Search for the cell housing the specified text and yield its [x, y] center coordinate. 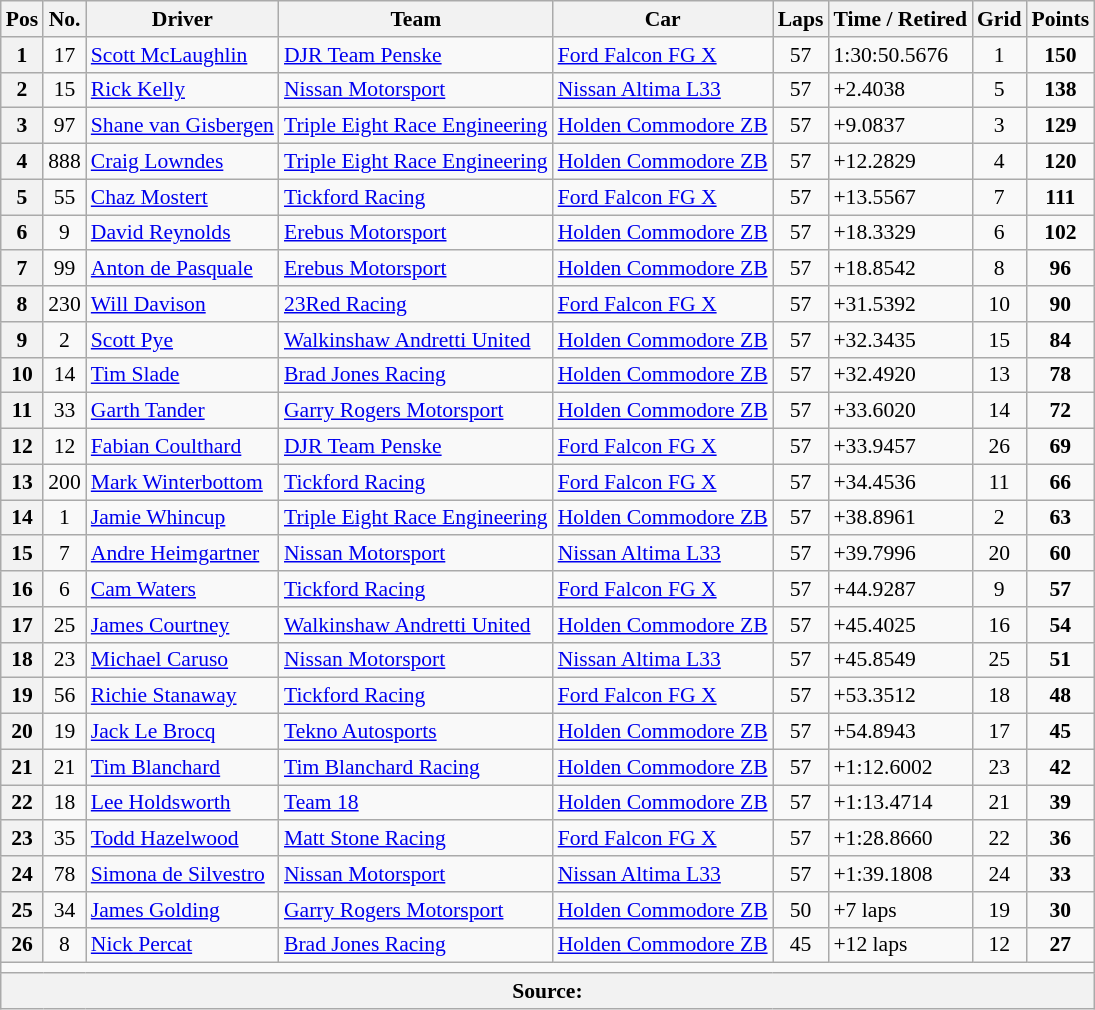
Driver [182, 19]
+12 laps [900, 945]
200 [64, 482]
39 [1061, 803]
48 [1061, 696]
Nick Percat [182, 945]
Tim Slade [182, 375]
30 [1061, 910]
+31.5392 [900, 304]
+1:39.1808 [900, 874]
36 [1061, 839]
Team [416, 19]
55 [64, 197]
35 [64, 839]
56 [64, 696]
72 [1061, 411]
+32.3435 [900, 340]
+12.2829 [900, 162]
90 [1061, 304]
Michael Caruso [182, 660]
Lee Holdsworth [182, 803]
84 [1061, 340]
Source: [548, 991]
+1:28.8660 [900, 839]
Laps [801, 19]
No. [64, 19]
+54.8943 [900, 732]
27 [1061, 945]
+44.9287 [900, 589]
66 [1061, 482]
+1:13.4714 [900, 803]
Fabian Coulthard [182, 447]
Scott Pye [182, 340]
Time / Retired [900, 19]
60 [1061, 554]
David Reynolds [182, 233]
+33.9457 [900, 447]
Garth Tander [182, 411]
James Courtney [182, 625]
+7 laps [900, 910]
Grid [1000, 19]
+45.4025 [900, 625]
102 [1061, 233]
99 [64, 269]
Scott McLaughlin [182, 55]
Chaz Mostert [182, 197]
Andre Heimgartner [182, 554]
230 [64, 304]
+13.5567 [900, 197]
Richie Stanaway [182, 696]
Cam Waters [182, 589]
888 [64, 162]
63 [1061, 518]
Matt Stone Racing [416, 839]
Simona de Silvestro [182, 874]
Tim Blanchard Racing [416, 767]
Craig Lowndes [182, 162]
50 [801, 910]
Car [663, 19]
+33.6020 [900, 411]
Todd Hazelwood [182, 839]
54 [1061, 625]
Tim Blanchard [182, 767]
42 [1061, 767]
69 [1061, 447]
Mark Winterbottom [182, 482]
129 [1061, 126]
138 [1061, 90]
51 [1061, 660]
Points [1061, 19]
+18.8542 [900, 269]
120 [1061, 162]
+34.4536 [900, 482]
Jamie Whincup [182, 518]
+45.8549 [900, 660]
1:30:50.5676 [900, 55]
+38.8961 [900, 518]
23Red Racing [416, 304]
Tekno Autosports [416, 732]
Anton de Pasquale [182, 269]
Rick Kelly [182, 90]
34 [64, 910]
+1:12.6002 [900, 767]
+39.7996 [900, 554]
+53.3512 [900, 696]
Pos [22, 19]
Shane van Gisbergen [182, 126]
111 [1061, 197]
150 [1061, 55]
+32.4920 [900, 375]
97 [64, 126]
+18.3329 [900, 233]
+9.0837 [900, 126]
James Golding [182, 910]
96 [1061, 269]
Team 18 [416, 803]
Jack Le Brocq [182, 732]
+2.4038 [900, 90]
Will Davison [182, 304]
